Search for the cell housing the specified text and yield its (x, y) center coordinate. 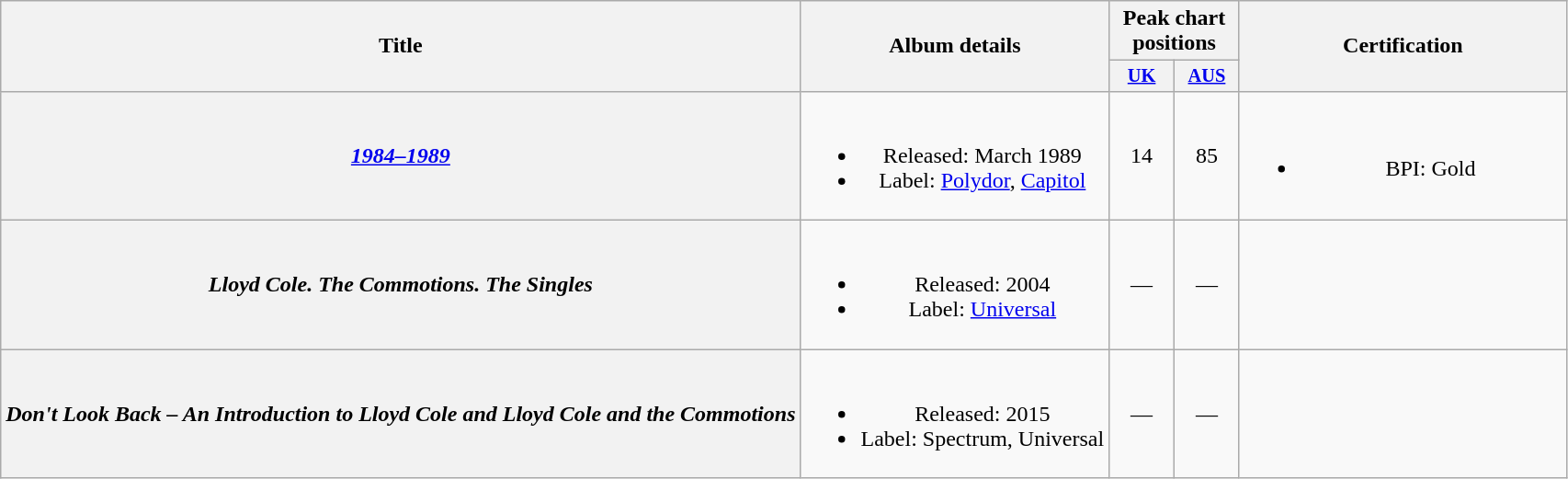
Peak chart positions (1175, 31)
Released: March 1989Label: Polydor, Capitol (955, 155)
Lloyd Cole. The Commotions. The Singles (401, 285)
Title (401, 46)
Released: 2004Label: Universal (955, 285)
14 (1142, 155)
Released: 2015Label: Spectrum, Universal (955, 414)
BPI: Gold (1403, 155)
AUS (1208, 76)
UK (1142, 76)
85 (1208, 155)
Certification (1403, 46)
Don't Look Back – An Introduction to Lloyd Cole and Lloyd Cole and the Commotions (401, 414)
Album details (955, 46)
1984–1989 (401, 155)
